Locate the cell with the specified text and output its [x, y] center coordinate. 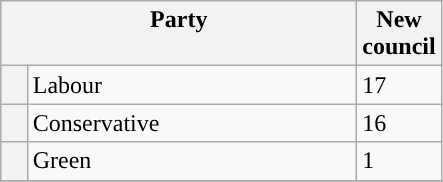
17 [399, 85]
Conservative [192, 123]
16 [399, 123]
Green [192, 161]
Party [179, 34]
New council [399, 34]
1 [399, 161]
Labour [192, 85]
